For the text-containing cell, return its midpoint in (X, Y) coordinate format. 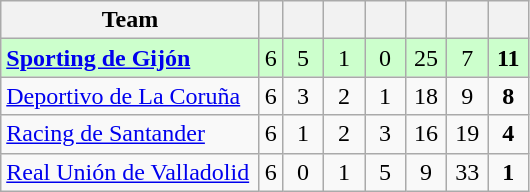
4 (508, 134)
Deportivo de La Coruña (130, 96)
8 (508, 96)
7 (468, 58)
19 (468, 134)
Team (130, 20)
18 (426, 96)
Racing de Santander (130, 134)
Real Unión de Valladolid (130, 172)
11 (508, 58)
Sporting de Gijón (130, 58)
33 (468, 172)
16 (426, 134)
25 (426, 58)
